Find where the given text appears and provide that cell's center as [X, Y] coordinate. 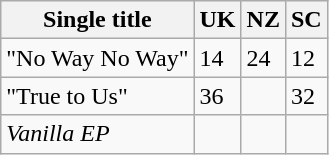
Vanilla EP [98, 134]
SC [306, 20]
"True to Us" [98, 96]
12 [306, 58]
24 [263, 58]
32 [306, 96]
NZ [263, 20]
"No Way No Way" [98, 58]
Single title [98, 20]
14 [218, 58]
36 [218, 96]
UK [218, 20]
